Detect which cell encompasses the target text, then output its [X, Y] center coordinate. 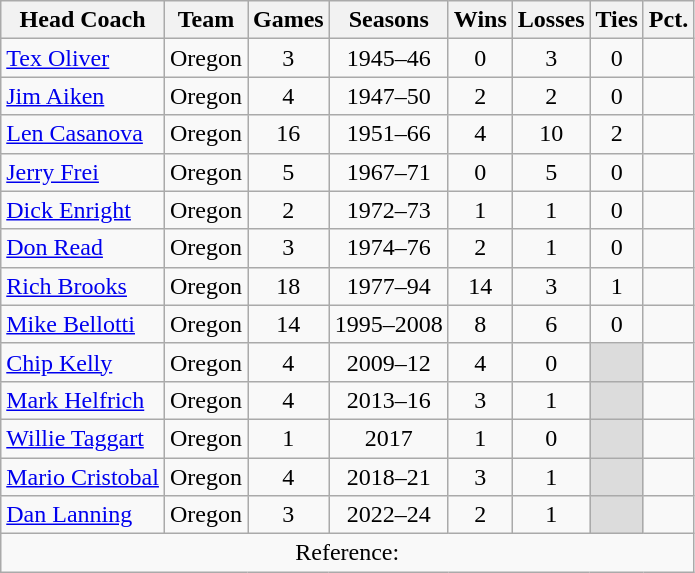
2022–24 [388, 515]
2013–16 [388, 400]
1967–71 [388, 172]
Seasons [388, 20]
2009–12 [388, 362]
Rich Brooks [83, 286]
8 [480, 324]
Dick Enright [83, 210]
Reference: [348, 553]
2018–21 [388, 477]
1945–46 [388, 58]
Games [289, 20]
Ties [616, 20]
Wins [480, 20]
Head Coach [83, 20]
18 [289, 286]
Jerry Frei [83, 172]
2017 [388, 438]
Jim Aiken [83, 96]
1947–50 [388, 96]
Mario Cristobal [83, 477]
Don Read [83, 248]
16 [289, 134]
Tex Oliver [83, 58]
1972–73 [388, 210]
Willie Taggart [83, 438]
10 [551, 134]
Len Casanova [83, 134]
Losses [551, 20]
1995–2008 [388, 324]
Pct. [668, 20]
Mike Bellotti [83, 324]
6 [551, 324]
Dan Lanning [83, 515]
1951–66 [388, 134]
Chip Kelly [83, 362]
1977–94 [388, 286]
1974–76 [388, 248]
Mark Helfrich [83, 400]
Team [206, 20]
